Find where the given text appears and provide that cell's center as (x, y) coordinate. 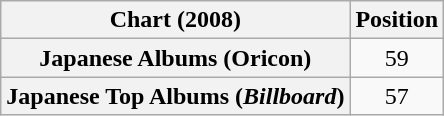
59 (397, 58)
Chart (2008) (176, 20)
57 (397, 96)
Japanese Albums (Oricon) (176, 58)
Position (397, 20)
Japanese Top Albums (Billboard) (176, 96)
